Determine the (x, y) coordinate at the center of the cell enclosing the given text.  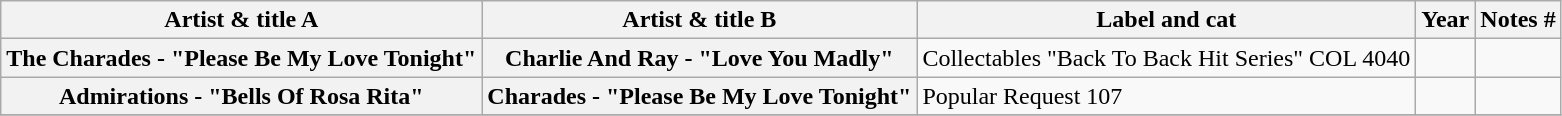
Collectables "Back To Back Hit Series" COL 4040 (1166, 58)
Admirations - "Bells Of Rosa Rita" (242, 96)
The Charades - "Please Be My Love Tonight" (242, 58)
Notes # (1518, 20)
Artist & title B (700, 20)
Charades - "Please Be My Love Tonight" (700, 96)
Popular Request 107 (1166, 96)
Label and cat (1166, 20)
Artist & title A (242, 20)
Charlie And Ray - "Love You Madly" (700, 58)
Year (1446, 20)
